Pinpoint the cell where the given text exists, returning its (x, y) midpoint coordinate. 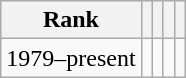
Rank (71, 20)
1979–present (71, 58)
